Find where the given text appears and provide that cell's center as (x, y) coordinate. 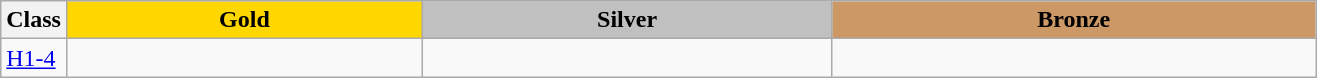
H1-4 (34, 58)
Bronze (1074, 20)
Silver (626, 20)
Class (34, 20)
Gold (244, 20)
